Extract the (X, Y) coordinate from the center of the cell holding the provided text.  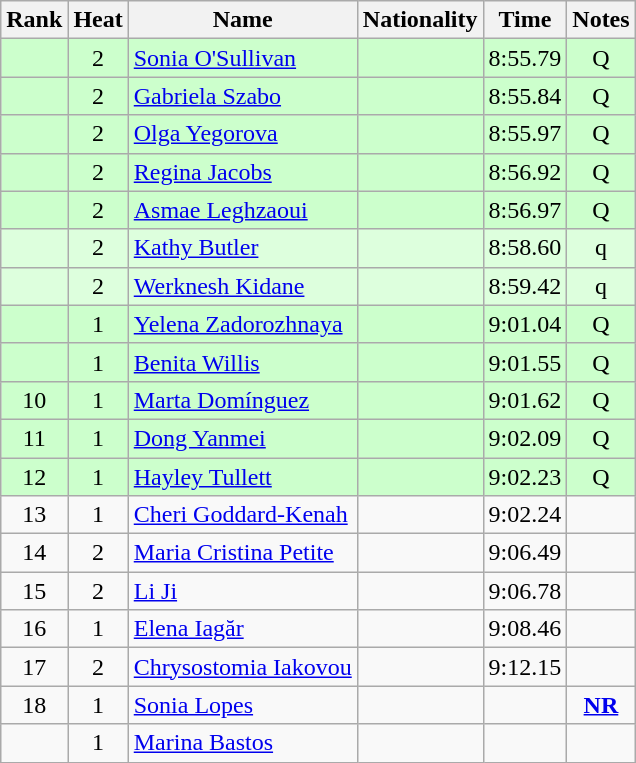
Gabriela Szabo (242, 96)
8:58.60 (525, 248)
Dong Yanmei (242, 438)
8:55.84 (525, 96)
Li Ji (242, 591)
16 (34, 629)
Regina Jacobs (242, 172)
Chrysostomia Iakovou (242, 667)
9:12.15 (525, 667)
Kathy Butler (242, 248)
Marina Bastos (242, 743)
13 (34, 515)
Asmae Leghzaoui (242, 210)
Hayley Tullett (242, 477)
Yelena Zadorozhnaya (242, 324)
Sonia Lopes (242, 705)
Werknesh Kidane (242, 286)
8:56.97 (525, 210)
9:02.23 (525, 477)
18 (34, 705)
17 (34, 667)
Heat (98, 20)
8:55.97 (525, 134)
9:06.78 (525, 591)
9:01.04 (525, 324)
Nationality (420, 20)
12 (34, 477)
Name (242, 20)
Cheri Goddard-Kenah (242, 515)
Notes (601, 20)
10 (34, 400)
Olga Yegorova (242, 134)
Maria Cristina Petite (242, 553)
9:08.46 (525, 629)
11 (34, 438)
9:01.62 (525, 400)
Sonia O'Sullivan (242, 58)
8:59.42 (525, 286)
NR (601, 705)
9:01.55 (525, 362)
14 (34, 553)
Time (525, 20)
9:06.49 (525, 553)
9:02.24 (525, 515)
15 (34, 591)
Benita Willis (242, 362)
8:56.92 (525, 172)
9:02.09 (525, 438)
8:55.79 (525, 58)
Elena Iagăr (242, 629)
Rank (34, 20)
Marta Domínguez (242, 400)
